Extract the (X, Y) coordinate from the center of the cell holding the provided text.  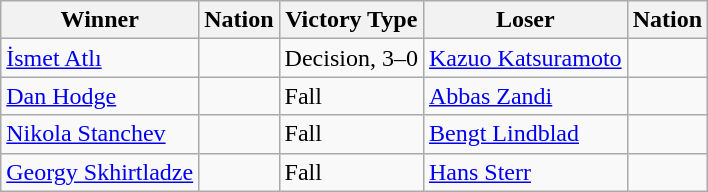
Victory Type (351, 20)
Hans Sterr (525, 172)
Kazuo Katsuramoto (525, 58)
Nikola Stanchev (100, 134)
İsmet Atlı (100, 58)
Winner (100, 20)
Loser (525, 20)
Dan Hodge (100, 96)
Decision, 3–0 (351, 58)
Georgy Skhirtladze (100, 172)
Bengt Lindblad (525, 134)
Abbas Zandi (525, 96)
